For the text-containing cell, return its midpoint in [x, y] coordinate format. 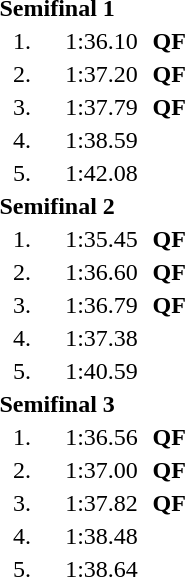
1:36.79 [102, 305]
1:38.59 [102, 140]
1:35.45 [102, 239]
1:37.00 [102, 470]
1:37.79 [102, 107]
1:38.48 [102, 536]
1:36.56 [102, 437]
1:37.82 [102, 503]
1:37.20 [102, 74]
1:42.08 [102, 173]
1:40.59 [102, 371]
1:37.38 [102, 338]
1:36.10 [102, 41]
1:36.60 [102, 272]
